Scan for the cell matching the given text and deliver its [x, y] coordinate at center. 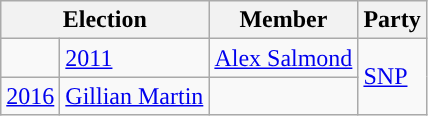
Gillian Martin [134, 96]
2011 [134, 58]
Party [392, 20]
Member [284, 20]
Alex Salmond [284, 58]
SNP [392, 77]
2016 [30, 96]
Election [105, 20]
